Return the [X, Y] coordinate for the center point of the cell that contains the specified text.  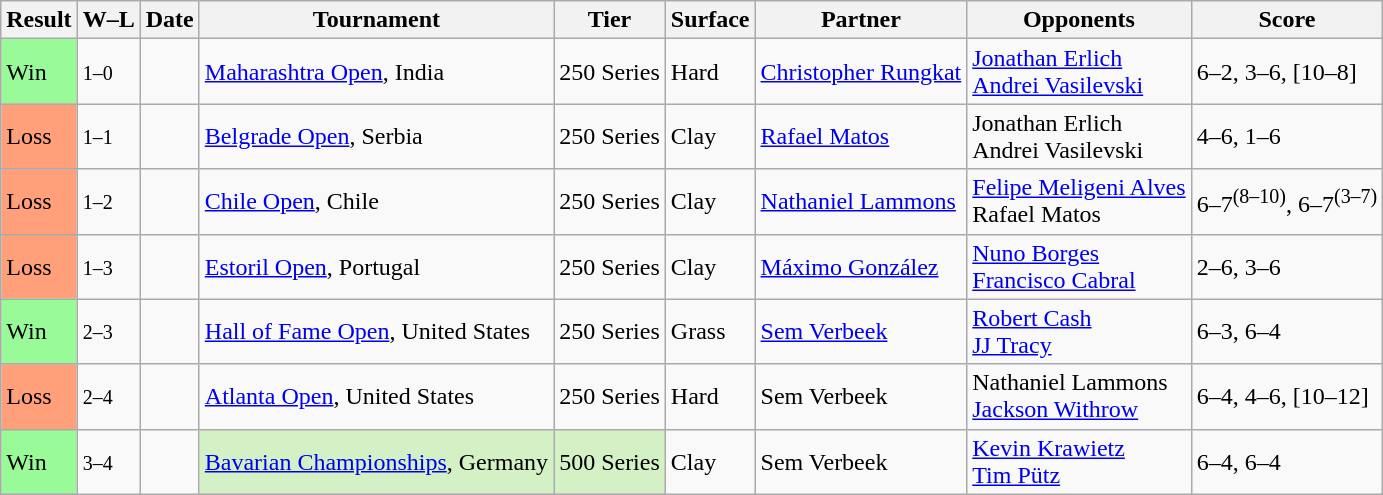
Nathaniel Lammons Jackson Withrow [1079, 396]
Kevin Krawietz Tim Pütz [1079, 462]
500 Series [610, 462]
6–2, 3–6, [10–8] [1287, 72]
Robert Cash JJ Tracy [1079, 332]
6–4, 4–6, [10–12] [1287, 396]
Bavarian Championships, Germany [376, 462]
Result [39, 20]
Máximo González [861, 266]
Felipe Meligeni Alves Rafael Matos [1079, 202]
W–L [108, 20]
6–7(8–10), 6–7(3–7) [1287, 202]
2–6, 3–6 [1287, 266]
2–3 [108, 332]
Rafael Matos [861, 136]
2–4 [108, 396]
Atlanta Open, United States [376, 396]
Partner [861, 20]
Christopher Rungkat [861, 72]
Chile Open, Chile [376, 202]
Surface [710, 20]
1–2 [108, 202]
1–0 [108, 72]
Nathaniel Lammons [861, 202]
6–4, 6–4 [1287, 462]
Estoril Open, Portugal [376, 266]
Tier [610, 20]
1–1 [108, 136]
Maharashtra Open, India [376, 72]
1–3 [108, 266]
Tournament [376, 20]
Grass [710, 332]
Opponents [1079, 20]
Hall of Fame Open, United States [376, 332]
Belgrade Open, Serbia [376, 136]
4–6, 1–6 [1287, 136]
6–3, 6–4 [1287, 332]
Nuno Borges Francisco Cabral [1079, 266]
Score [1287, 20]
3–4 [108, 462]
Date [170, 20]
